Pinpoint the cell where the given text exists, returning its [X, Y] midpoint coordinate. 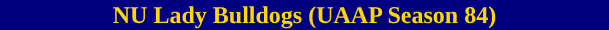
NU Lady Bulldogs (UAAP Season 84) [304, 15]
